Locate the cell with the specified text and output its (X, Y) center coordinate. 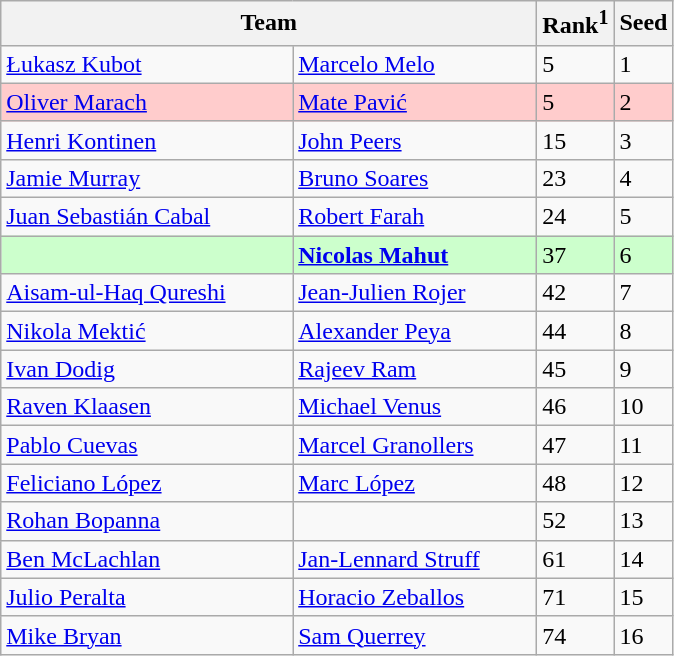
44 (576, 331)
11 (644, 445)
Rajeev Ram (415, 369)
9 (644, 369)
46 (576, 407)
24 (576, 217)
74 (576, 635)
48 (576, 483)
12 (644, 483)
Pablo Cuevas (147, 445)
Jan-Lennard Struff (415, 559)
Marcel Granollers (415, 445)
Team (269, 24)
Michael Venus (415, 407)
7 (644, 293)
Bruno Soares (415, 178)
16 (644, 635)
Jamie Murray (147, 178)
42 (576, 293)
6 (644, 255)
13 (644, 521)
Ivan Dodig (147, 369)
Mate Pavić (415, 102)
Marcelo Melo (415, 64)
Nicolas Mahut (415, 255)
Oliver Marach (147, 102)
45 (576, 369)
14 (644, 559)
Ben McLachlan (147, 559)
Rank1 (576, 24)
Julio Peralta (147, 597)
2 (644, 102)
23 (576, 178)
4 (644, 178)
Jean-Julien Rojer (415, 293)
Horacio Zeballos (415, 597)
Robert Farah (415, 217)
Łukasz Kubot (147, 64)
Aisam-ul-Haq Qureshi (147, 293)
37 (576, 255)
1 (644, 64)
8 (644, 331)
Marc López (415, 483)
47 (576, 445)
Mike Bryan (147, 635)
Alexander Peya (415, 331)
Raven Klaasen (147, 407)
61 (576, 559)
Seed (644, 24)
Feliciano López (147, 483)
Henri Kontinen (147, 140)
John Peers (415, 140)
71 (576, 597)
Nikola Mektić (147, 331)
Rohan Bopanna (147, 521)
52 (576, 521)
10 (644, 407)
Sam Querrey (415, 635)
Juan Sebastián Cabal (147, 217)
3 (644, 140)
